Capture the cell that displays the provided text and extract its [x, y] central coordinate. 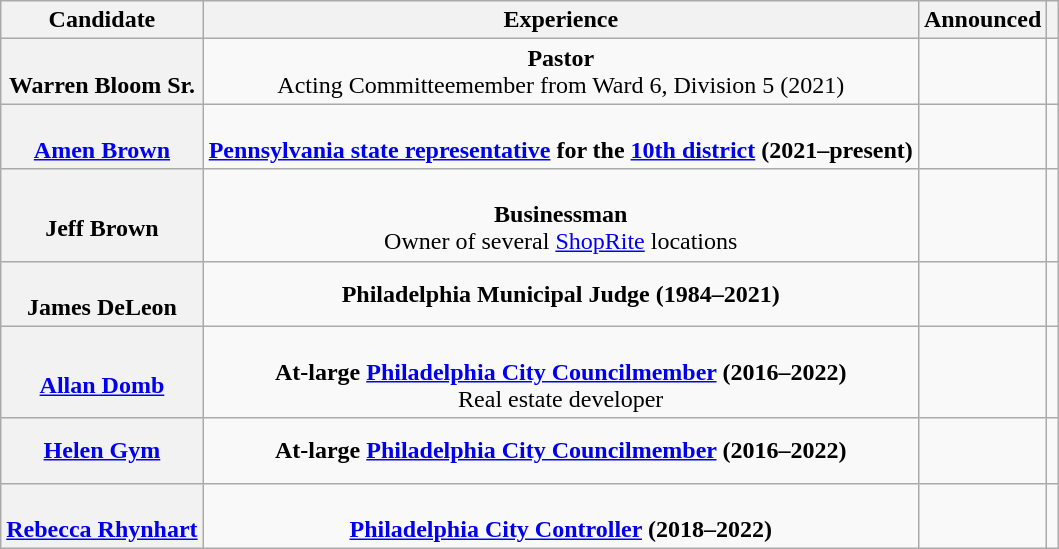
PastorActing Committeemember from Ward 6, Division 5 (2021) [560, 72]
James DeLeon [102, 294]
Amen Brown [102, 136]
Experience [560, 20]
Allan Domb [102, 372]
Pennsylvania state representative for the 10th district (2021–present) [560, 136]
Philadelphia City Controller (2018–2022) [560, 516]
Jeff Brown [102, 215]
Warren Bloom Sr. [102, 72]
Candidate [102, 20]
At-large Philadelphia City Councilmember (2016–2022)Real estate developer [560, 372]
Philadelphia Municipal Judge (1984–2021) [560, 294]
Announced [982, 20]
Rebecca Rhynhart [102, 516]
BusinessmanOwner of several ShopRite locations [560, 215]
At-large Philadelphia City Councilmember (2016–2022) [560, 450]
Helen Gym [102, 450]
